Determine the [x, y] coordinate at the center of the cell enclosing the given text.  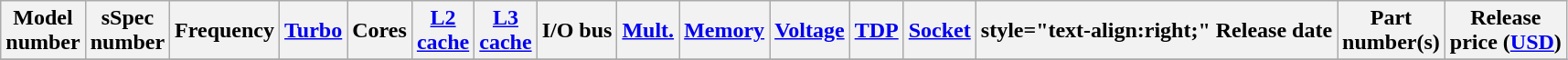
Socket [940, 31]
Cores [380, 31]
style="text-align:right;" Release date [1156, 31]
I/O bus [577, 31]
Voltage [810, 31]
Frequency [225, 31]
Releaseprice (USD) [1505, 31]
L2cache [443, 31]
Mult. [648, 31]
L3cache [506, 31]
Turbo [314, 31]
Partnumber(s) [1392, 31]
TDP [876, 31]
Memory [724, 31]
sSpecnumber [127, 31]
Modelnumber [43, 31]
